Search for the cell housing the specified text and yield its [X, Y] center coordinate. 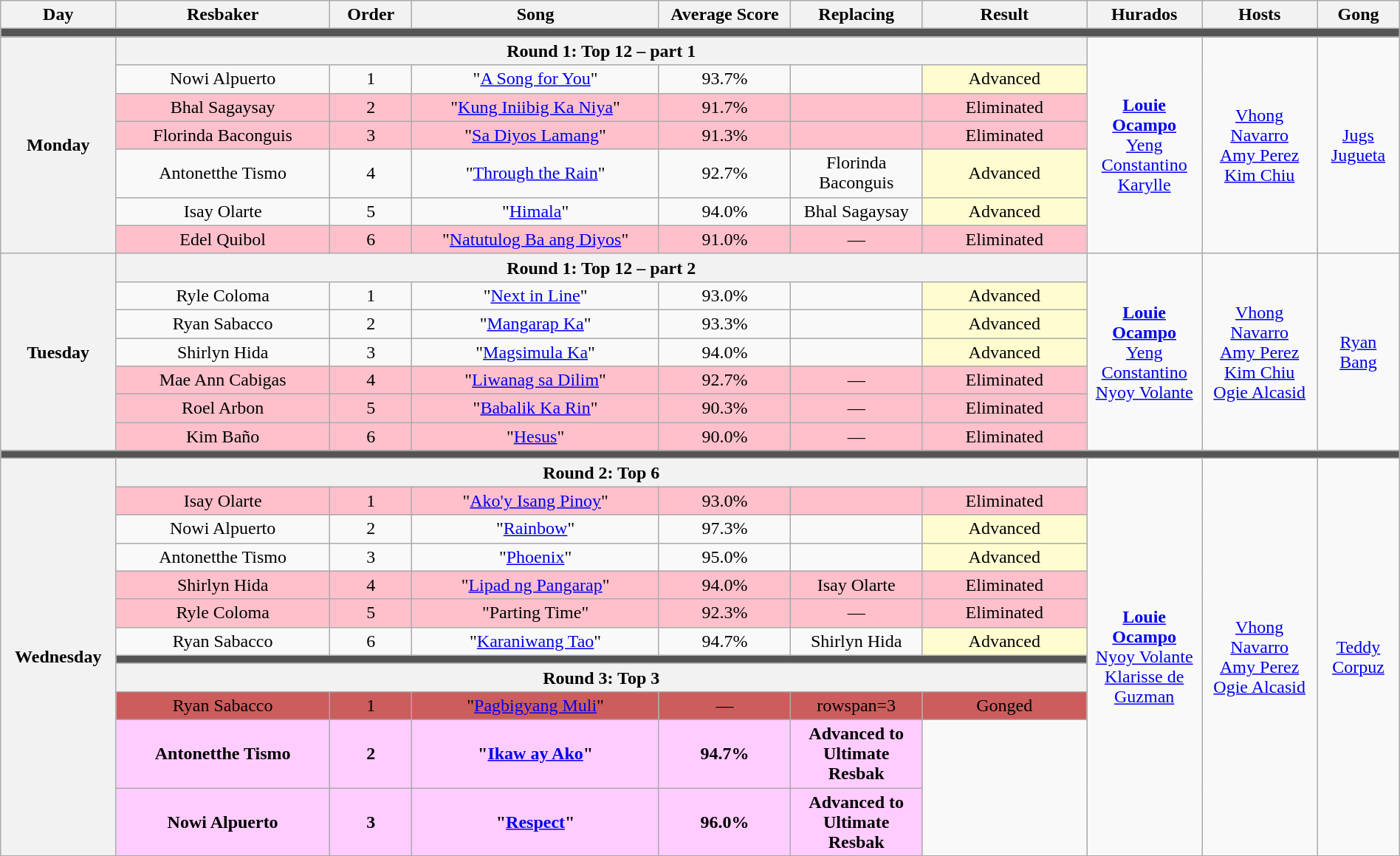
Jugs Jugueta [1359, 145]
97.3% [724, 529]
"Parting Time" [535, 613]
"Mangarap Ka" [535, 323]
Wednesday [58, 657]
Order [371, 15]
95.0% [724, 557]
Teddy Corpuz [1359, 657]
Ryan Bang [1359, 352]
Kim Baño [223, 436]
Average Score [724, 15]
Vhong NavarroAmy PerezOgie Alcasid [1260, 657]
Round 1: Top 12 – part 2 [601, 267]
"Natutulog Ba ang Diyos" [535, 239]
Hosts [1260, 15]
"Magsimula Ka" [535, 352]
Louie OcampoNyoy VolanteKlarisse de Guzman [1145, 657]
"Respect" [535, 821]
Louie OcampoYeng ConstantinoKarylle [1145, 145]
Vhong NavarroAmy PerezKim Chiu [1260, 145]
"A Song for You" [535, 79]
"Phoenix" [535, 557]
90.3% [724, 408]
Song [535, 15]
Roel Arbon [223, 408]
Tuesday [58, 352]
Hurados [1145, 15]
rowspan=3 [857, 705]
"Next in Line" [535, 295]
Monday [58, 145]
Round 3: Top 3 [601, 677]
93.3% [724, 323]
"Kung Iniibig Ka Niya" [535, 107]
Result [1004, 15]
"Ako'y Isang Pinoy" [535, 501]
Round 1: Top 12 – part 1 [601, 51]
92.3% [724, 613]
"Through the Rain" [535, 173]
"Himala" [535, 211]
Round 2: Top 6 [601, 473]
"Pagbigyang Muli" [535, 705]
"Sa Diyos Lamang" [535, 135]
"Liwanag sa Dilim" [535, 380]
93.7% [724, 79]
"Karaniwang Tao" [535, 641]
Vhong NavarroAmy PerezKim ChiuOgie Alcasid [1260, 352]
Mae Ann Cabigas [223, 380]
90.0% [724, 436]
91.7% [724, 107]
Resbaker [223, 15]
Day [58, 15]
91.3% [724, 135]
"Hesus" [535, 436]
"Babalik Ka Rin" [535, 408]
96.0% [724, 821]
"Lipad ng Pangarap" [535, 585]
Gonged [1004, 705]
"Rainbow" [535, 529]
Louie OcampoYeng ConstantinoNyoy Volante [1145, 352]
Gong [1359, 15]
Edel Quibol [223, 239]
"Ikaw ay Ako" [535, 753]
91.0% [724, 239]
Replacing [857, 15]
